Return the (X, Y) coordinate for the center point of the cell that contains the specified text.  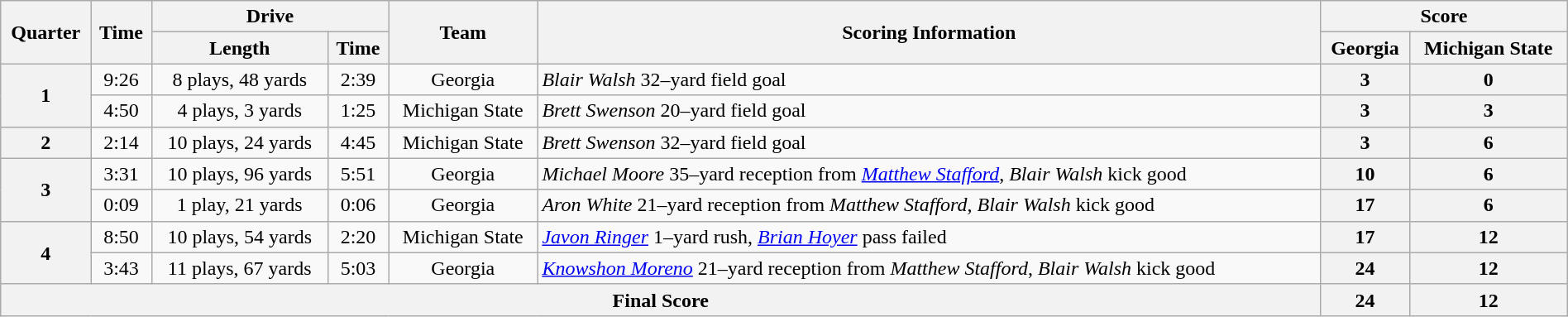
3:31 (121, 174)
1:25 (357, 111)
10 (1365, 174)
4 plays, 3 yards (240, 111)
0:06 (357, 205)
Brett Swenson 32–yard field goal (930, 142)
1 play, 21 yards (240, 205)
Knowshon Moreno 21–yard reception from Matthew Stafford, Blair Walsh kick good (930, 268)
2:39 (357, 79)
Brett Swenson 20–yard field goal (930, 111)
Michael Moore 35–yard reception from Matthew Stafford, Blair Walsh kick good (930, 174)
9:26 (121, 79)
10 plays, 96 yards (240, 174)
10 plays, 54 yards (240, 237)
0 (1489, 79)
5:03 (357, 268)
11 plays, 67 yards (240, 268)
Drive (270, 17)
Team (463, 32)
Score (1444, 17)
Final Score (661, 300)
1 (46, 95)
10 plays, 24 yards (240, 142)
4 (46, 252)
8:50 (121, 237)
2:20 (357, 237)
Blair Walsh 32–yard field goal (930, 79)
2:14 (121, 142)
3:43 (121, 268)
8 plays, 48 yards (240, 79)
4:45 (357, 142)
Length (240, 48)
2 (46, 142)
Aron White 21–yard reception from Matthew Stafford, Blair Walsh kick good (930, 205)
Javon Ringer 1–yard rush, Brian Hoyer pass failed (930, 237)
Scoring Information (930, 32)
4:50 (121, 111)
Quarter (46, 32)
0:09 (121, 205)
5:51 (357, 174)
